Provide the (X, Y) coordinate of the cell's center where the given text is located.  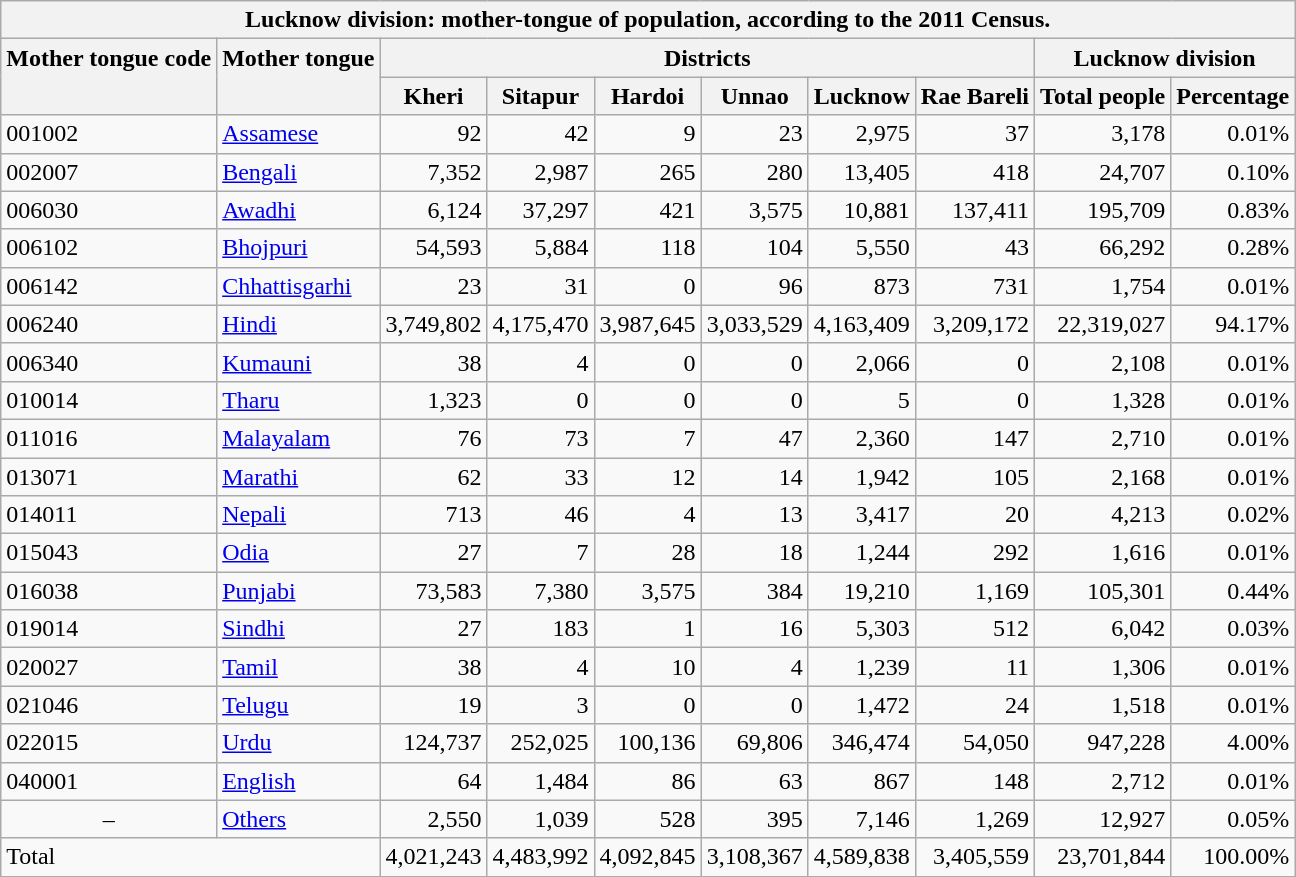
Hardoi (648, 96)
7,380 (540, 591)
Mother tongue code (109, 77)
Lucknow (862, 96)
100,136 (648, 743)
Sindhi (298, 629)
1,239 (862, 667)
Hindi (298, 324)
Bengali (298, 172)
4,163,409 (862, 324)
1,328 (1103, 400)
1,472 (862, 705)
4,021,243 (434, 857)
0.28% (1233, 248)
3,033,529 (754, 324)
4,213 (1103, 515)
3,209,172 (974, 324)
4,175,470 (540, 324)
Tamil (298, 667)
001002 (109, 134)
0.03% (1233, 629)
7,146 (862, 819)
Urdu (298, 743)
Total (190, 857)
73,583 (434, 591)
2,168 (1103, 477)
47 (754, 438)
63 (754, 781)
252,025 (540, 743)
10 (648, 667)
1,169 (974, 591)
37 (974, 134)
1 (648, 629)
22,319,027 (1103, 324)
43 (974, 248)
Punjabi (298, 591)
Kheri (434, 96)
3,405,559 (974, 857)
0.83% (1233, 210)
24,707 (1103, 172)
24 (974, 705)
2,108 (1103, 362)
– (109, 819)
0.02% (1233, 515)
13 (754, 515)
528 (648, 819)
011016 (109, 438)
28 (648, 553)
0.10% (1233, 172)
1,306 (1103, 667)
Total people (1103, 96)
014011 (109, 515)
12,927 (1103, 819)
12 (648, 477)
2,710 (1103, 438)
147 (974, 438)
867 (862, 781)
124,737 (434, 743)
104 (754, 248)
3,417 (862, 515)
3,749,802 (434, 324)
873 (862, 286)
9 (648, 134)
5,550 (862, 248)
69,806 (754, 743)
14 (754, 477)
33 (540, 477)
384 (754, 591)
1,039 (540, 819)
54,593 (434, 248)
013071 (109, 477)
Sitapur (540, 96)
4,589,838 (862, 857)
64 (434, 781)
94.17% (1233, 324)
46 (540, 515)
020027 (109, 667)
016038 (109, 591)
118 (648, 248)
006340 (109, 362)
96 (754, 286)
006142 (109, 286)
395 (754, 819)
20 (974, 515)
3,178 (1103, 134)
2,987 (540, 172)
100.00% (1233, 857)
010014 (109, 400)
0.44% (1233, 591)
3,987,645 (648, 324)
1,484 (540, 781)
947,228 (1103, 743)
18 (754, 553)
105,301 (1103, 591)
021046 (109, 705)
019014 (109, 629)
54,050 (974, 743)
Mother tongue (298, 77)
11 (974, 667)
015043 (109, 553)
92 (434, 134)
265 (648, 172)
006030 (109, 210)
73 (540, 438)
19 (434, 705)
76 (434, 438)
1,942 (862, 477)
10,881 (862, 210)
Odia (298, 553)
183 (540, 629)
5,884 (540, 248)
2,360 (862, 438)
421 (648, 210)
42 (540, 134)
1,754 (1103, 286)
Marathi (298, 477)
Bhojpuri (298, 248)
62 (434, 477)
2,066 (862, 362)
Malayalam (298, 438)
16 (754, 629)
Districts (708, 58)
3,108,367 (754, 857)
418 (974, 172)
006240 (109, 324)
Telugu (298, 705)
6,042 (1103, 629)
346,474 (862, 743)
5,303 (862, 629)
280 (754, 172)
Unnao (754, 96)
Tharu (298, 400)
13,405 (862, 172)
Lucknow division (1165, 58)
292 (974, 553)
512 (974, 629)
4.00% (1233, 743)
Lucknow division: mother-tongue of population, according to the 2011 Census. (648, 20)
86 (648, 781)
731 (974, 286)
1,616 (1103, 553)
040001 (109, 781)
Chhattisgarhi (298, 286)
4,483,992 (540, 857)
Rae Bareli (974, 96)
3 (540, 705)
Percentage (1233, 96)
66,292 (1103, 248)
1,269 (974, 819)
002007 (109, 172)
5 (862, 400)
0.05% (1233, 819)
Kumauni (298, 362)
7,352 (434, 172)
148 (974, 781)
006102 (109, 248)
1,323 (434, 400)
022015 (109, 743)
Nepali (298, 515)
2,712 (1103, 781)
1,518 (1103, 705)
31 (540, 286)
Assamese (298, 134)
37,297 (540, 210)
2,975 (862, 134)
23,701,844 (1103, 857)
137,411 (974, 210)
195,709 (1103, 210)
713 (434, 515)
2,550 (434, 819)
Awadhi (298, 210)
Others (298, 819)
105 (974, 477)
6,124 (434, 210)
19,210 (862, 591)
1,244 (862, 553)
English (298, 781)
4,092,845 (648, 857)
